Extract the (X, Y) coordinate from the center of the cell holding the provided text.  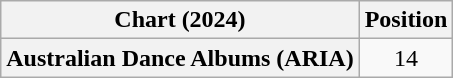
Australian Dance Albums (ARIA) (180, 58)
14 (406, 58)
Chart (2024) (180, 20)
Position (406, 20)
